Search for the cell housing the specified text and yield its [x, y] center coordinate. 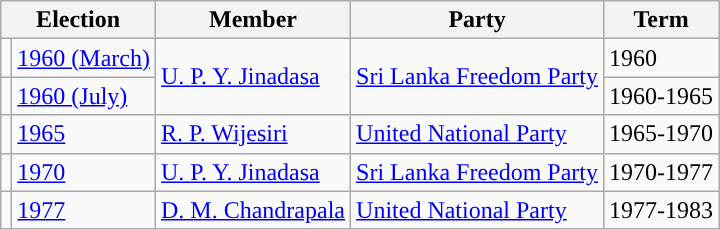
1977 [84, 210]
1970-1977 [662, 172]
1970 [84, 172]
1960 (March) [84, 58]
1977-1983 [662, 210]
Term [662, 20]
1960 (July) [84, 96]
1965 [84, 134]
1960-1965 [662, 96]
Member [254, 20]
D. M. Chandrapala [254, 210]
R. P. Wijesiri [254, 134]
Election [78, 20]
Party [478, 20]
1960 [662, 58]
1965-1970 [662, 134]
